Extract the [x, y] coordinate from the center of the cell holding the provided text.  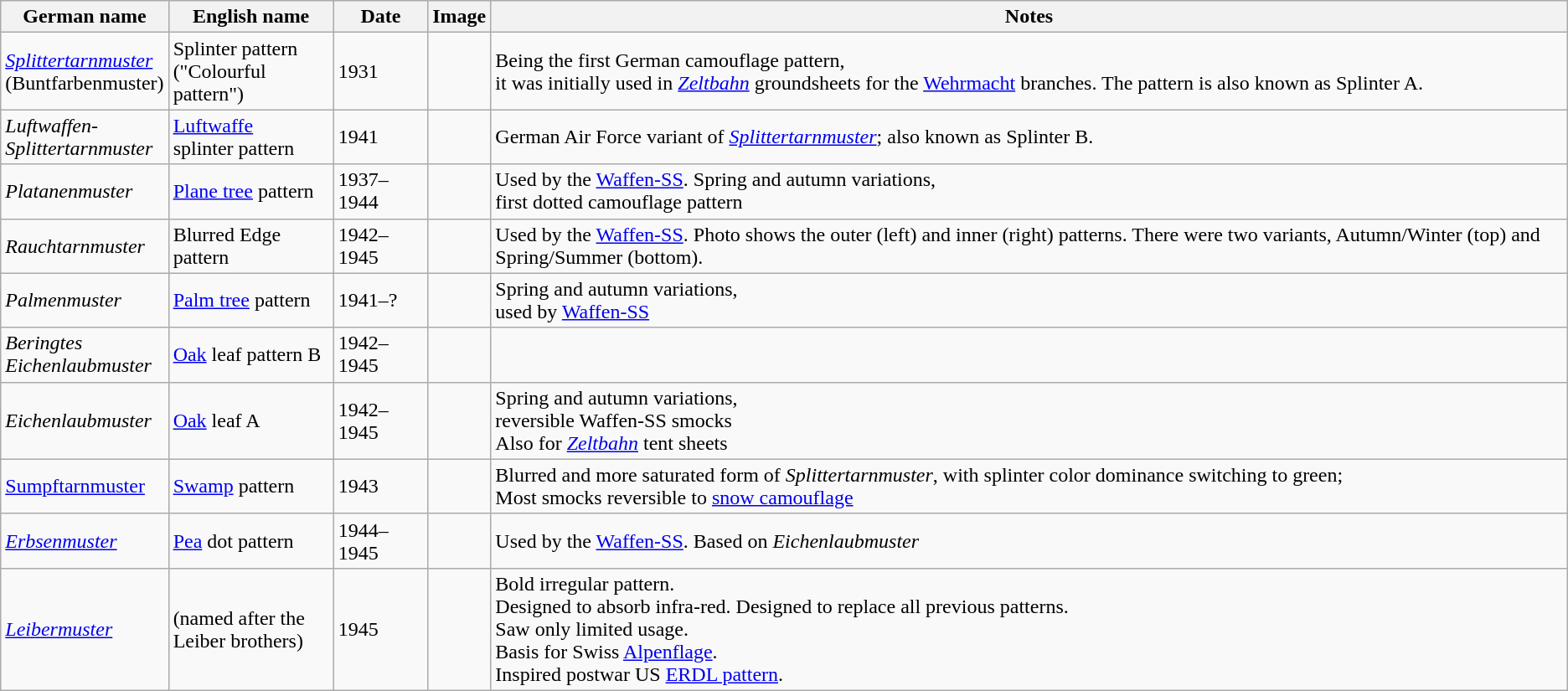
BeringtesEichenlaubmuster [85, 355]
English name [251, 17]
Luftwaffen-Splittertarnmuster [85, 137]
1941–? [380, 300]
(named after theLeiber brothers) [251, 629]
1944–1945 [380, 541]
Eichenlaubmuster [85, 420]
Oak leaf pattern B [251, 355]
Luftwaffesplinter pattern [251, 137]
Pea dot pattern [251, 541]
Date [380, 17]
Blurred Edge pattern [251, 246]
Swamp pattern [251, 486]
1931 [380, 71]
1945 [380, 629]
German name [85, 17]
Spring and autumn variations,used by Waffen-SS [1029, 300]
Platanenmuster [85, 191]
Splinter pattern("Colourful pattern") [251, 71]
Erbsenmuster [85, 541]
1937–1944 [380, 191]
Plane tree pattern [251, 191]
1941 [380, 137]
Palmenmuster [85, 300]
1943 [380, 486]
Used by the Waffen-SS. Spring and autumn variations,first dotted camouflage pattern [1029, 191]
Palm tree pattern [251, 300]
Image [459, 17]
Leibermuster [85, 629]
Splittertarnmuster(Buntfarbenmuster) [85, 71]
Oak leaf A [251, 420]
Rauchtarnmuster [85, 246]
Notes [1029, 17]
German Air Force variant of Splittertarnmuster; also known as Splinter B. [1029, 137]
Blurred and more saturated form of Splittertarnmuster, with splinter color dominance switching to green;Most smocks reversible to snow camouflage [1029, 486]
Used by the Waffen-SS. Based on Eichenlaubmuster [1029, 541]
Spring and autumn variations,reversible Waffen-SS smocksAlso for Zeltbahn tent sheets [1029, 420]
Sumpftarnmuster [85, 486]
